Capture the cell that displays the provided text and extract its [x, y] central coordinate. 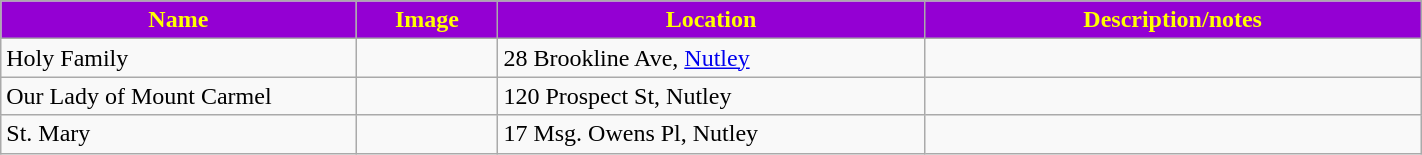
Description/notes [1172, 20]
Name [178, 20]
Image [427, 20]
Location [711, 20]
28 Brookline Ave, Nutley [711, 58]
Holy Family [178, 58]
Our Lady of Mount Carmel [178, 96]
St. Mary [178, 134]
120 Prospect St, Nutley [711, 96]
17 Msg. Owens Pl, Nutley [711, 134]
